Locate the cell with the specified text and output its [x, y] center coordinate. 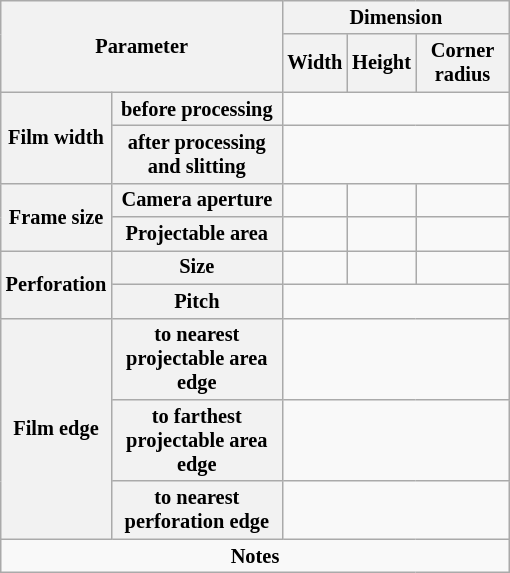
Size [196, 267]
after processing and slitting [196, 154]
to nearest perforation edge [196, 510]
Parameter [142, 46]
to farthest projectable area edge [196, 440]
Notes [255, 556]
Film width [56, 138]
Film edge [56, 428]
Dimension [396, 17]
Corner radius [462, 63]
before processing [196, 109]
Height [382, 63]
Camera aperture [196, 200]
Perforation [56, 284]
Projectable area [196, 234]
Pitch [196, 301]
Frame size [56, 216]
to nearest projectable area edge [196, 359]
Width [314, 63]
